Identify which cell holds the provided text, then report its (X, Y) central coordinate. 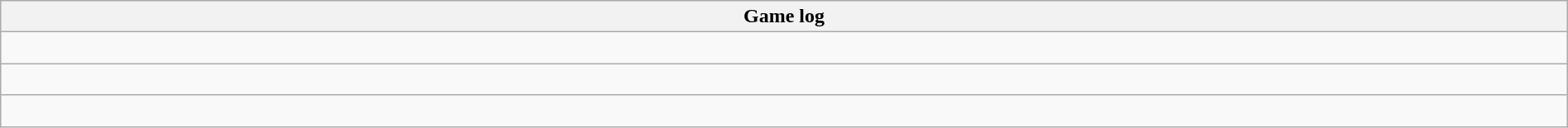
Game log (784, 17)
